Output the [x, y] coordinate of the center of the cell containing the given text.  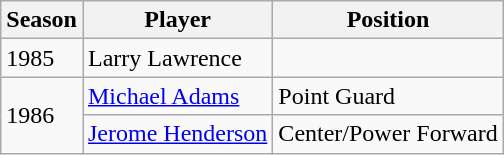
Michael Adams [177, 96]
Position [388, 20]
Season [42, 20]
Jerome Henderson [177, 134]
Player [177, 20]
Point Guard [388, 96]
1986 [42, 115]
Center/Power Forward [388, 134]
Larry Lawrence [177, 58]
1985 [42, 58]
